Identify which cell holds the provided text, then report its [x, y] central coordinate. 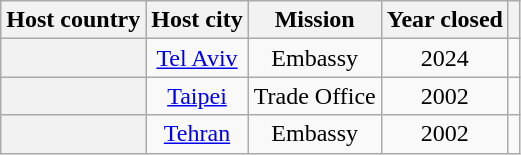
Taipei [197, 96]
2024 [444, 58]
Trade Office [314, 96]
Year closed [444, 20]
Mission [314, 20]
Tehran [197, 134]
Host city [197, 20]
Host country [74, 20]
Tel Aviv [197, 58]
